Pinpoint the cell where the given text exists, returning its (X, Y) midpoint coordinate. 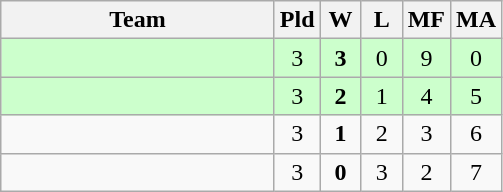
4 (426, 96)
9 (426, 58)
Pld (297, 20)
MF (426, 20)
Team (138, 20)
MA (476, 20)
7 (476, 172)
W (340, 20)
L (382, 20)
5 (476, 96)
6 (476, 134)
